Determine the (x, y) coordinate at the center of the cell enclosing the given text.  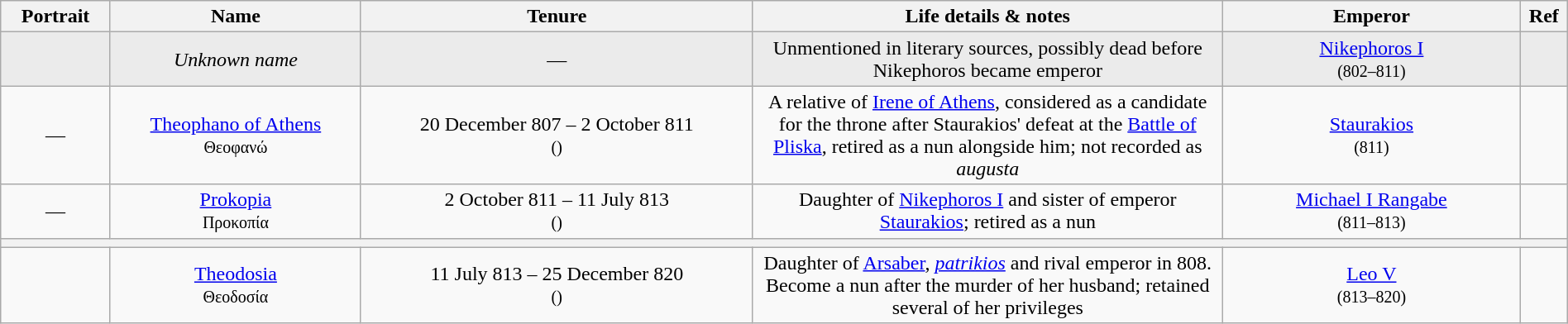
Name (235, 17)
11 July 813 – 25 December 820() (557, 285)
Life details & notes (987, 17)
Emperor (1371, 17)
ProkopiaΠροκοπία (235, 212)
Theophano of AthensΘεοφανώ (235, 136)
Leo V(813–820) (1371, 285)
20 December 807 – 2 October 811() (557, 136)
TheodosiaΘεοδοσία (235, 285)
Daughter of Arsaber, patrikios and rival emperor in 808. Become a nun after the murder of her husband; retained several of her privileges (987, 285)
Staurakios(811) (1371, 136)
2 October 811 – 11 July 813() (557, 212)
Tenure (557, 17)
Unmentioned in literary sources, possibly dead before Nikephoros became emperor (987, 60)
Daughter of Nikephoros I and sister of emperor Staurakios; retired as a nun (987, 212)
Portrait (56, 17)
Unknown name (235, 60)
Ref (1543, 17)
Nikephoros I(802–811) (1371, 60)
Michael I Rangabe(811–813) (1371, 212)
